Return [X, Y] of the center of cell containing provided text 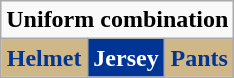
Uniform combination [118, 20]
Jersey [126, 58]
Helmet [44, 58]
Pants [200, 58]
